Search for the cell housing the specified text and yield its [X, Y] center coordinate. 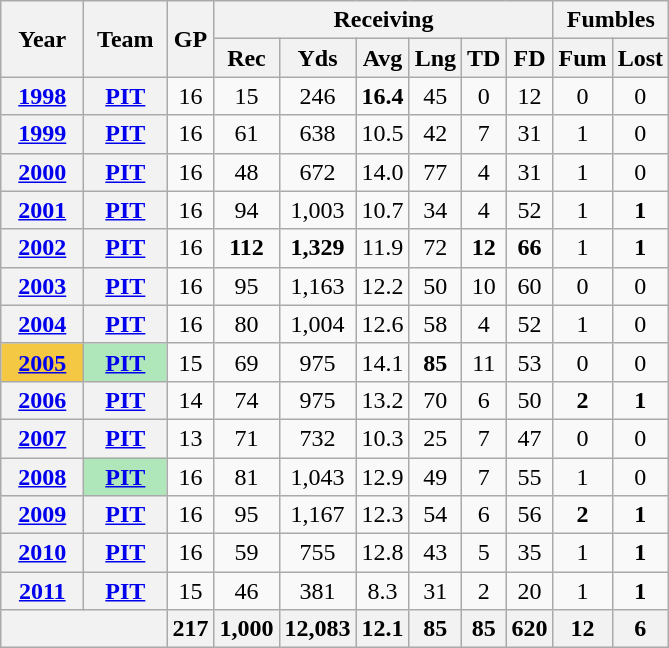
620 [530, 629]
2003 [42, 286]
Lng [435, 58]
1,043 [318, 477]
2005 [42, 362]
34 [435, 210]
12.1 [382, 629]
2001 [42, 210]
10.7 [382, 210]
13 [190, 438]
2011 [42, 591]
Lost [640, 58]
Team [126, 39]
14 [190, 400]
TD [484, 58]
14.0 [382, 172]
1999 [42, 134]
1,163 [318, 286]
2006 [42, 400]
8.3 [382, 591]
70 [435, 400]
12.2 [382, 286]
Avg [382, 58]
Receiving [384, 20]
217 [190, 629]
1,329 [318, 248]
1,000 [246, 629]
10 [484, 286]
55 [530, 477]
381 [318, 591]
2008 [42, 477]
755 [318, 553]
112 [246, 248]
10.5 [382, 134]
14.1 [382, 362]
77 [435, 172]
72 [435, 248]
60 [530, 286]
672 [318, 172]
1,004 [318, 324]
12,083 [318, 629]
49 [435, 477]
2009 [42, 515]
12.9 [382, 477]
13.2 [382, 400]
42 [435, 134]
1998 [42, 96]
638 [318, 134]
54 [435, 515]
1,167 [318, 515]
12.3 [382, 515]
5 [484, 553]
2004 [42, 324]
1,003 [318, 210]
25 [435, 438]
20 [530, 591]
35 [530, 553]
61 [246, 134]
Fumbles [610, 20]
Rec [246, 58]
10.3 [382, 438]
16.4 [382, 96]
71 [246, 438]
11 [484, 362]
53 [530, 362]
2000 [42, 172]
2010 [42, 553]
66 [530, 248]
80 [246, 324]
58 [435, 324]
69 [246, 362]
2007 [42, 438]
Year [42, 39]
Fum [582, 58]
46 [246, 591]
47 [530, 438]
48 [246, 172]
246 [318, 96]
56 [530, 515]
59 [246, 553]
FD [530, 58]
GP [190, 39]
Yds [318, 58]
2002 [42, 248]
74 [246, 400]
45 [435, 96]
12.6 [382, 324]
81 [246, 477]
43 [435, 553]
12.8 [382, 553]
94 [246, 210]
11.9 [382, 248]
732 [318, 438]
